Extract the (x, y) coordinate from the center of the cell holding the provided text.  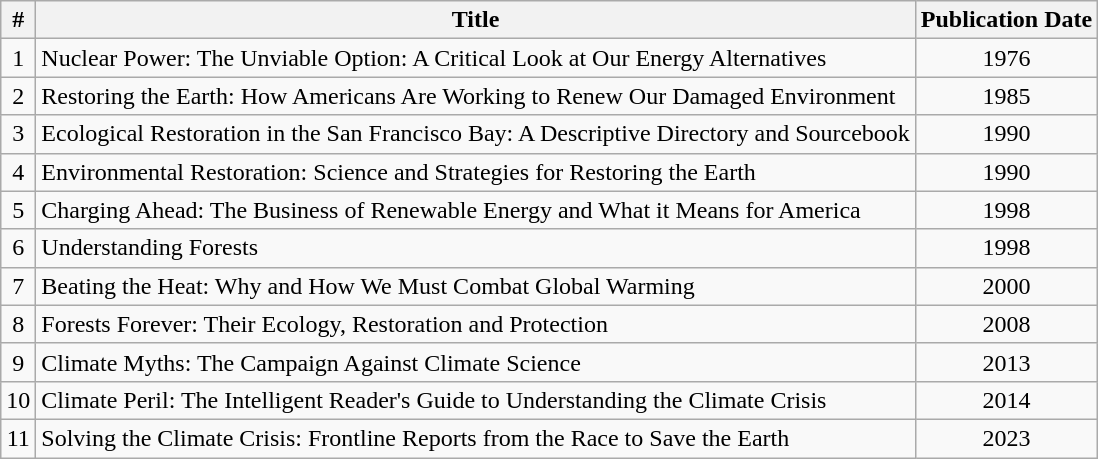
Charging Ahead: The Business of Renewable Energy and What it Means for America (476, 210)
2008 (1006, 324)
2023 (1006, 438)
5 (18, 210)
2000 (1006, 286)
2 (18, 96)
Understanding Forests (476, 248)
2014 (1006, 400)
9 (18, 362)
7 (18, 286)
1976 (1006, 58)
Title (476, 20)
Nuclear Power: The Unviable Option: A Critical Look at Our Energy Alternatives (476, 58)
Publication Date (1006, 20)
10 (18, 400)
# (18, 20)
1 (18, 58)
2013 (1006, 362)
1985 (1006, 96)
Restoring the Earth: How Americans Are Working to Renew Our Damaged Environment (476, 96)
11 (18, 438)
Beating the Heat: Why and How We Must Combat Global Warming (476, 286)
Forests Forever: Their Ecology, Restoration and Protection (476, 324)
Climate Myths: The Campaign Against Climate Science (476, 362)
8 (18, 324)
Ecological Restoration in the San Francisco Bay: A Descriptive Directory and Sourcebook (476, 134)
Climate Peril: The Intelligent Reader's Guide to Understanding the Climate Crisis (476, 400)
4 (18, 172)
3 (18, 134)
Environmental Restoration: Science and Strategies for Restoring the Earth (476, 172)
6 (18, 248)
Solving the Climate Crisis: Frontline Reports from the Race to Save the Earth (476, 438)
